From the cell containing the given text, extract its center point as (x, y) coordinate. 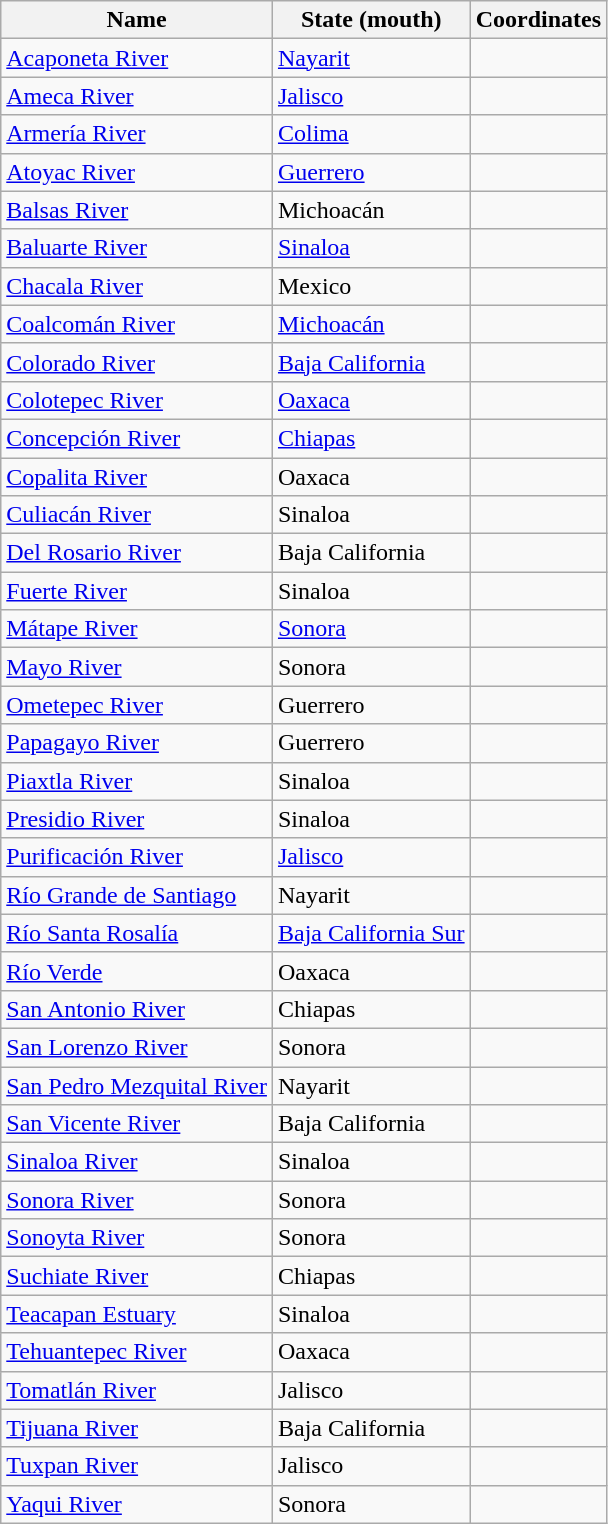
Fuerte River (137, 591)
Del Rosario River (137, 553)
Colotepec River (137, 400)
Purificación River (137, 857)
Mayo River (137, 667)
Papagayo River (137, 743)
Piaxtla River (137, 781)
Concepción River (137, 438)
San Pedro Mezquital River (137, 1085)
Acaponeta River (137, 58)
Sonoyta River (137, 1238)
Suchiate River (137, 1276)
Chacala River (137, 286)
Coalcomán River (137, 324)
Armería River (137, 134)
Teacapan Estuary (137, 1314)
Ometepec River (137, 705)
Tuxpan River (137, 1466)
San Lorenzo River (137, 1047)
Name (137, 20)
Coordinates (538, 20)
Sinaloa River (137, 1162)
Río Verde (137, 971)
San Antonio River (137, 1009)
Balsas River (137, 210)
Atoyac River (137, 172)
Río Grande de Santiago (137, 895)
Tomatlán River (137, 1390)
Copalita River (137, 477)
Presidio River (137, 819)
Sonora River (137, 1200)
Yaqui River (137, 1504)
Colima (371, 134)
San Vicente River (137, 1124)
Mexico (371, 286)
Ameca River (137, 96)
State (mouth) (371, 20)
Baluarte River (137, 248)
Colorado River (137, 362)
Culiacán River (137, 515)
Baja California Sur (371, 933)
Tehuantepec River (137, 1352)
Río Santa Rosalía (137, 933)
Mátape River (137, 629)
Tijuana River (137, 1428)
